Extract the [x, y] coordinate from the center of the cell holding the provided text.  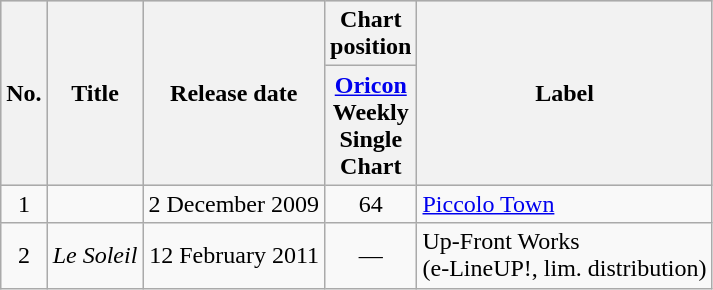
12 February 2011 [234, 256]
Chartposition [371, 34]
Label [564, 93]
2 December 2009 [234, 204]
Le Soleil [95, 256]
— [371, 256]
No. [24, 93]
Up-Front Works(e-LineUP!, lim. distribution) [564, 256]
2 [24, 256]
1 [24, 204]
Piccolo Town [564, 204]
OriconWeeklySingleChart [371, 126]
Title [95, 93]
Release date [234, 93]
64 [371, 204]
